Provide the (X, Y) coordinate of the cell's center where the given text is located.  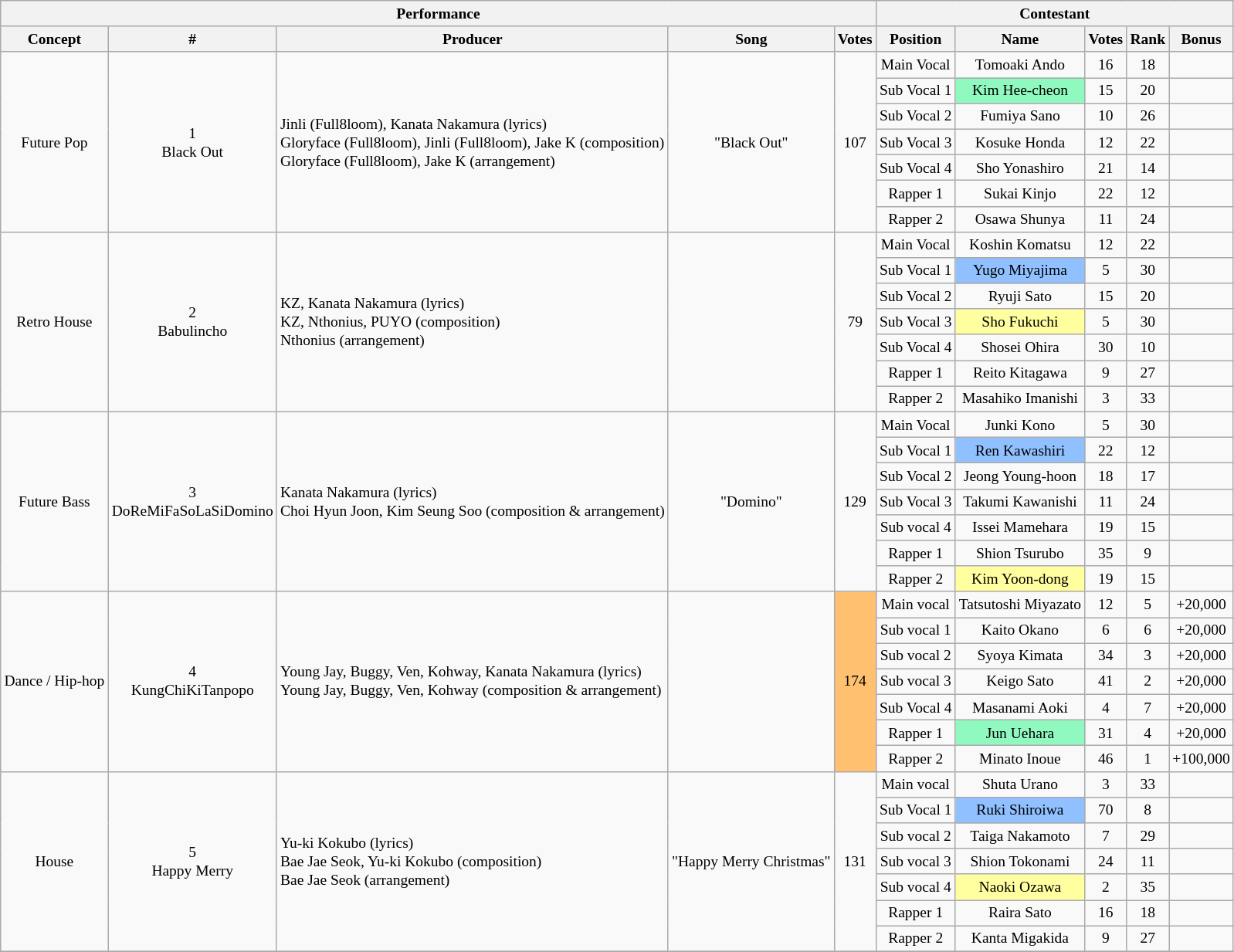
"Domino" (751, 502)
"Happy Merry Christmas" (751, 862)
17 (1148, 476)
3DoReMiFaSoLaSiDomino (192, 502)
Osawa Shunya (1020, 219)
Yu-ki Kokubo (lyrics)Bae Jae Seok, Yu-ki Kokubo (composition)Bae Jae Seok (arrangement) (473, 862)
131 (855, 862)
Rank (1148, 39)
129 (855, 502)
Performance (439, 14)
Taiga Nakamoto (1020, 835)
Sho Yonashiro (1020, 167)
Yugo Miyajima (1020, 270)
Sub vocal 1 (916, 630)
Syoya Kimata (1020, 656)
Concept (54, 39)
Tatsutoshi Miyazato (1020, 604)
2Babulincho (192, 321)
Tomoaki Ando (1020, 65)
21 (1106, 167)
Jeong Young-hoon (1020, 476)
KZ, Kanata Nakamura (lyrics)KZ, Nthonius, PUYO (composition)Nthonius (arrangement) (473, 321)
Kim Yoon-dong (1020, 579)
Keigo Sato (1020, 681)
Name (1020, 39)
House (54, 862)
41 (1106, 681)
Junki Kono (1020, 425)
Kanata Nakamura (lyrics)Choi Hyun Joon, Kim Seung Soo (composition & arrangement) (473, 502)
46 (1106, 758)
174 (855, 681)
Raira Sato (1020, 913)
Fumiya Sano (1020, 116)
Koshin Komatsu (1020, 244)
Shuta Urano (1020, 784)
Reito Kitagawa (1020, 374)
26 (1148, 116)
Issei Mamehara (1020, 527)
Kim Hee-cheon (1020, 91)
Shosei Ohira (1020, 347)
Kanta Migakida (1020, 939)
Bonus (1202, 39)
Jinli (Full8loom), Kanata Nakamura (lyrics)Gloryface (Full8loom), Jinli (Full8loom), Jake K (composition)Gloryface (Full8loom), Jake K (arrangement) (473, 142)
Jun Uehara (1020, 733)
Song (751, 39)
4KungChiKiTanpopo (192, 681)
Masanami Aoki (1020, 707)
107 (855, 142)
Producer (473, 39)
Ren Kawashiri (1020, 451)
Minato Inoue (1020, 758)
Future Pop (54, 142)
Retro House (54, 321)
Masahiko Imanishi (1020, 398)
Shion Tsurubo (1020, 553)
+100,000 (1202, 758)
34 (1106, 656)
1 (1148, 758)
5Happy Merry (192, 862)
14 (1148, 167)
Sho Fukuchi (1020, 321)
8 (1148, 809)
Takumi Kawanishi (1020, 502)
1Black Out (192, 142)
31 (1106, 733)
Sukai Kinjo (1020, 193)
Young Jay, Buggy, Ven, Kohway, Kanata Nakamura (lyrics)Young Jay, Buggy, Ven, Kohway (composition & arrangement) (473, 681)
70 (1106, 809)
Naoki Ozawa (1020, 886)
Shion Tokonami (1020, 862)
Ryuji Sato (1020, 296)
Position (916, 39)
Ruki Shiroiwa (1020, 809)
Kaito Okano (1020, 630)
79 (855, 321)
"Black Out" (751, 142)
Contestant (1055, 14)
# (192, 39)
Kosuke Honda (1020, 142)
29 (1148, 835)
Dance / Hip-hop (54, 681)
Future Bass (54, 502)
